Capture the cell that displays the provided text and extract its (X, Y) central coordinate. 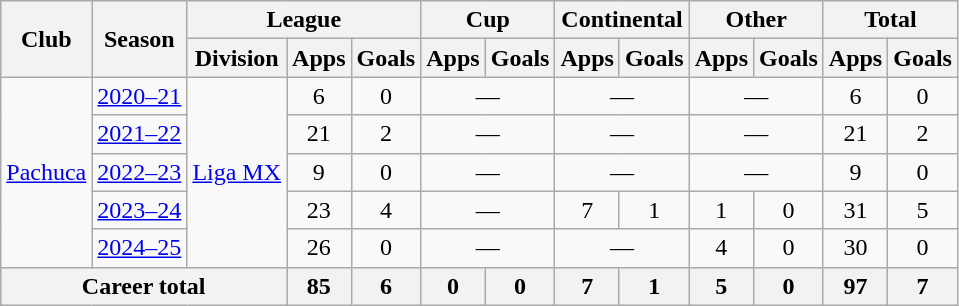
2022–23 (140, 172)
Continental (622, 20)
2023–24 (140, 210)
2021–22 (140, 134)
30 (855, 248)
Cup (488, 20)
Career total (144, 286)
League (304, 20)
Other (756, 20)
Liga MX (237, 172)
Season (140, 39)
85 (319, 286)
31 (855, 210)
Pachuca (46, 172)
26 (319, 248)
2020–21 (140, 96)
Club (46, 39)
Total (890, 20)
23 (319, 210)
Division (237, 58)
2024–25 (140, 248)
97 (855, 286)
